Return the (X, Y) coordinate for the center point of the cell that contains the specified text.  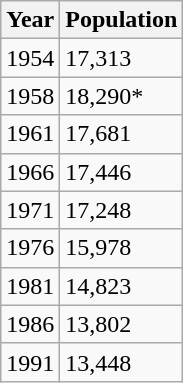
17,313 (122, 58)
1991 (30, 362)
17,248 (122, 210)
1986 (30, 324)
15,978 (122, 248)
1958 (30, 96)
1971 (30, 210)
13,448 (122, 362)
18,290* (122, 96)
14,823 (122, 286)
1966 (30, 172)
13,802 (122, 324)
Population (122, 20)
1981 (30, 286)
Year (30, 20)
17,446 (122, 172)
1954 (30, 58)
1961 (30, 134)
1976 (30, 248)
17,681 (122, 134)
